Locate the cell with the specified text and output its [X, Y] center coordinate. 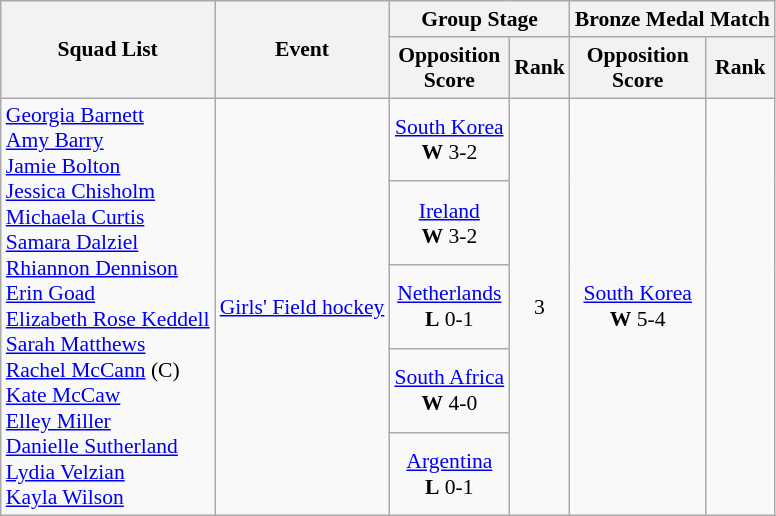
Argentina L 0-1 [449, 474]
South Korea W 3-2 [449, 140]
South Africa W 4-0 [449, 391]
Ireland W 3-2 [449, 224]
Bronze Medal Match [672, 19]
Girls' Field hockey [302, 307]
3 [540, 307]
Netherlands L 0-1 [449, 307]
South Korea W 5-4 [638, 307]
Squad List [108, 50]
Event [302, 50]
Group Stage [479, 19]
